Search for the cell housing the specified text and yield its [x, y] center coordinate. 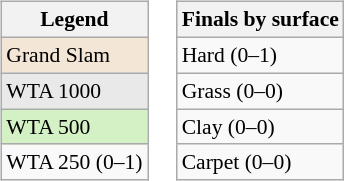
Clay (0–0) [260, 127]
Grass (0–0) [260, 91]
WTA 1000 [74, 91]
Finals by surface [260, 20]
Legend [74, 20]
Hard (0–1) [260, 55]
WTA 250 (0–1) [74, 162]
Carpet (0–0) [260, 162]
WTA 500 [74, 127]
Grand Slam [74, 55]
